Provide the (X, Y) coordinate of the cell's center where the given text is located.  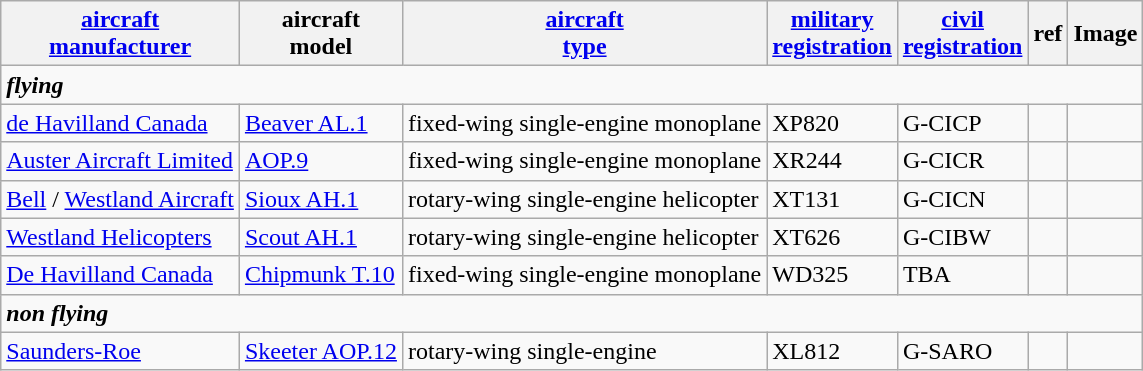
XT131 (832, 199)
Auster Aircraft Limited (120, 161)
flying (572, 85)
XP820 (832, 123)
Scout AH.1 (320, 237)
G-CIBW (962, 237)
AOP.9 (320, 161)
Skeeter AOP.12 (320, 351)
XR244 (832, 161)
Bell / Westland Aircraft (120, 199)
rotary-wing single-engine (584, 351)
ref (1048, 34)
G-CICN (962, 199)
G-SARO (962, 351)
Saunders-Roe (120, 351)
aircrafttype (584, 34)
aircraftmanufacturer (120, 34)
XL812 (832, 351)
de Havilland Canada (120, 123)
Image (1106, 34)
Beaver AL.1 (320, 123)
WD325 (832, 275)
non flying (572, 313)
XT626 (832, 237)
G-CICR (962, 161)
civilregistration (962, 34)
militaryregistration (832, 34)
De Havilland Canada (120, 275)
Westland Helicopters (120, 237)
aircraftmodel (320, 34)
TBA (962, 275)
Sioux AH.1 (320, 199)
G-CICP (962, 123)
Chipmunk T.10 (320, 275)
